For the text-containing cell, return its midpoint in [x, y] coordinate format. 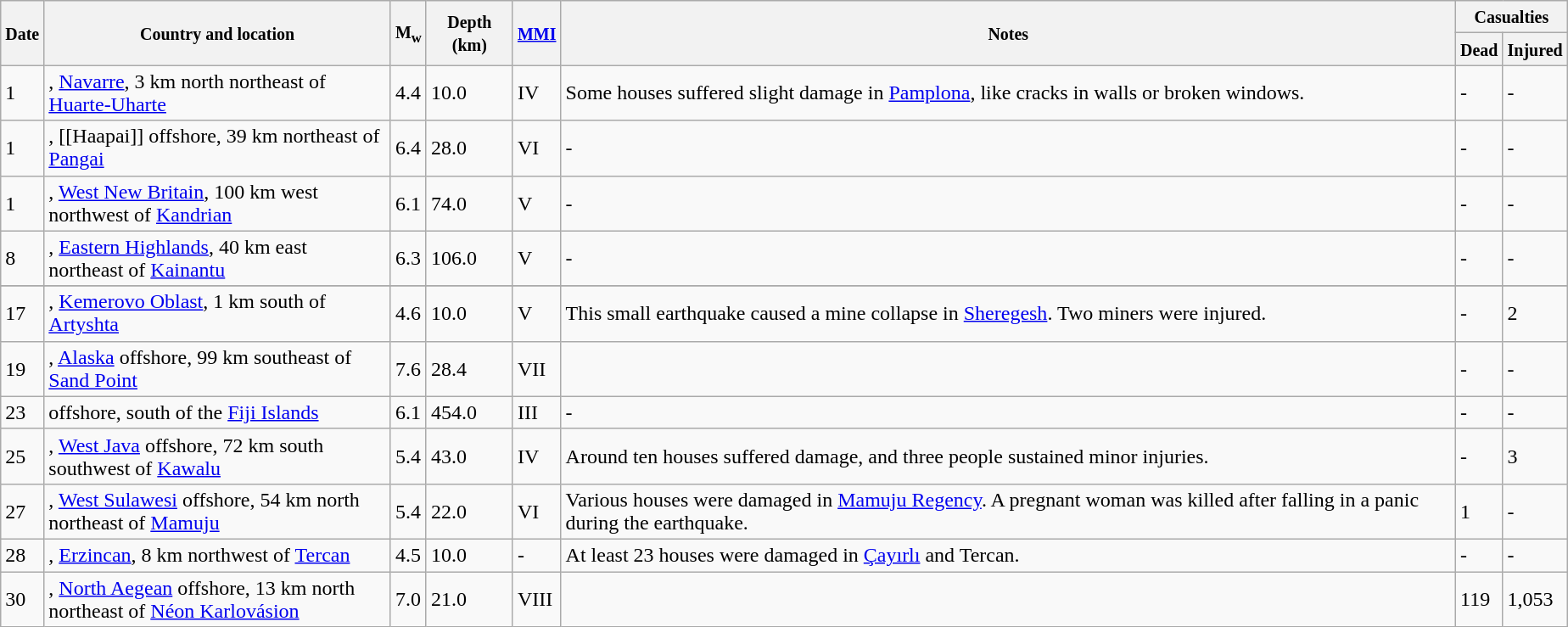
3 [1535, 456]
III [536, 412]
7.0 [408, 599]
, West Java offshore, 72 km south southwest of Kawalu [217, 456]
Various houses were damaged in Mamuju Regency. A pregnant woman was killed after falling in a panic during the earthquake. [1008, 511]
43.0 [469, 456]
, Kemerovo Oblast, 1 km south of Artyshta [217, 314]
Country and location [217, 33]
454.0 [469, 412]
Date [22, 33]
, West Sulawesi offshore, 54 km north northeast of Mamuju [217, 511]
106.0 [469, 258]
2 [1535, 314]
This small earthquake caused a mine collapse in Sheregesh. Two miners were injured. [1008, 314]
MMI [536, 33]
4.6 [408, 314]
4.5 [408, 555]
, North Aegean offshore, 13 km north northeast of Néon Karlovásion [217, 599]
Around ten houses suffered damage, and three people sustained minor injuries. [1008, 456]
28.0 [469, 148]
Some houses suffered slight damage in Pamplona, like cracks in walls or broken windows. [1008, 93]
7.6 [408, 368]
Depth (km) [469, 33]
At least 23 houses were damaged in Çayırlı and Tercan. [1008, 555]
, West New Britain, 100 km west northwest of Kandrian [217, 204]
19 [22, 368]
23 [22, 412]
119 [1479, 599]
25 [22, 456]
Casualties [1511, 17]
28.4 [469, 368]
21.0 [469, 599]
Dead [1479, 49]
30 [22, 599]
6.4 [408, 148]
28 [22, 555]
6.3 [408, 258]
1,053 [1535, 599]
, Erzincan, 8 km northwest of Tercan [217, 555]
74.0 [469, 204]
8 [22, 258]
27 [22, 511]
, Navarre, 3 km north northeast of Huarte-Uharte [217, 93]
offshore, south of the Fiji Islands [217, 412]
4.4 [408, 93]
, [[Haapai]] offshore, 39 km northeast of Pangai [217, 148]
, Alaska offshore, 99 km southeast of Sand Point [217, 368]
, Eastern Highlands, 40 km east northeast of Kainantu [217, 258]
17 [22, 314]
22.0 [469, 511]
Notes [1008, 33]
VII [536, 368]
VIII [536, 599]
Mw [408, 33]
Injured [1535, 49]
